Locate the cell with the specified text and output its [X, Y] center coordinate. 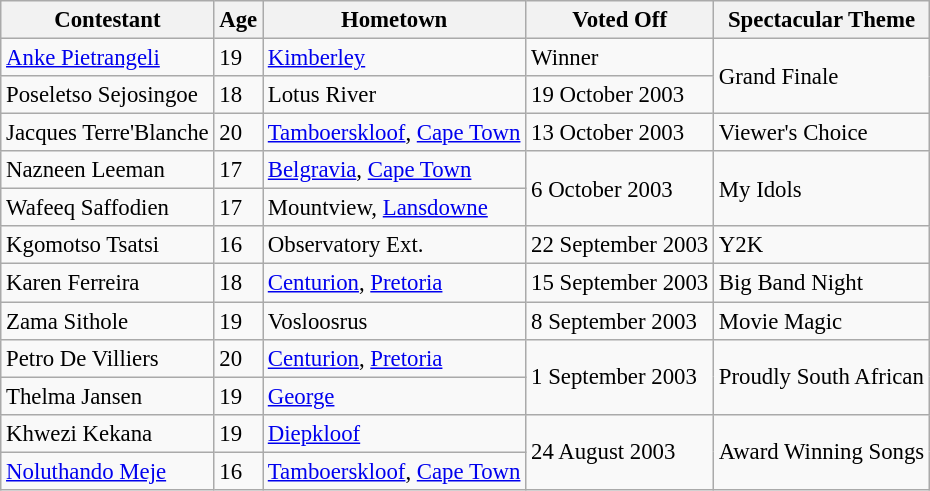
Contestant [108, 20]
Khwezi Kekana [108, 433]
Jacques Terre'Blanche [108, 133]
Anke Pietrangeli [108, 58]
Voted Off [620, 20]
Movie Magic [822, 321]
Viewer's Choice [822, 133]
Nazneen Leeman [108, 170]
Winner [620, 58]
Karen Ferreira [108, 283]
Observatory Ext. [394, 245]
13 October 2003 [620, 133]
Thelma Jansen [108, 396]
Hometown [394, 20]
19 October 2003 [620, 95]
Kimberley [394, 58]
Noluthando Meje [108, 471]
Award Winning Songs [822, 452]
15 September 2003 [620, 283]
Petro De Villiers [108, 358]
1 September 2003 [620, 376]
24 August 2003 [620, 452]
Zama Sithole [108, 321]
Belgravia, Cape Town [394, 170]
Lotus River [394, 95]
My Idols [822, 188]
Big Band Night [822, 283]
Grand Finale [822, 76]
22 September 2003 [620, 245]
Kgomotso Tsatsi [108, 245]
Diepkloof [394, 433]
Spectacular Theme [822, 20]
6 October 2003 [620, 188]
Wafeeq Saffodien [108, 208]
Y2K [822, 245]
George [394, 396]
8 September 2003 [620, 321]
Poseletso Sejosingoe [108, 95]
Vosloosrus [394, 321]
Proudly South African [822, 376]
Age [238, 20]
Mountview, Lansdowne [394, 208]
